Determine the [x, y] coordinate at the center of the cell enclosing the given text.  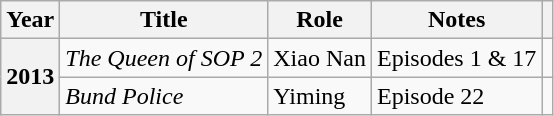
Notes [456, 20]
Episode 22 [456, 96]
Year [30, 20]
Role [320, 20]
The Queen of SOP 2 [164, 58]
Xiao Nan [320, 58]
Title [164, 20]
2013 [30, 77]
Bund Police [164, 96]
Episodes 1 & 17 [456, 58]
Yiming [320, 96]
